Pinpoint the cell where the given text exists, returning its [x, y] midpoint coordinate. 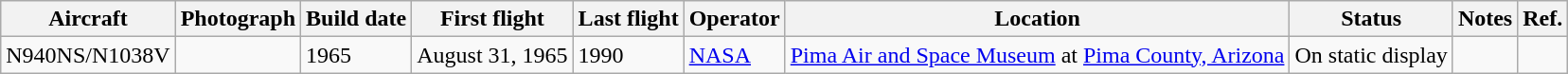
Operator [735, 19]
First flight [492, 19]
Aircraft [88, 19]
Last flight [629, 19]
Location [1038, 19]
Ref. [1543, 19]
August 31, 1965 [492, 55]
Build date [356, 19]
N940NS/N1038V [88, 55]
On static display [1371, 55]
Pima Air and Space Museum at Pima County, Arizona [1038, 55]
1965 [356, 55]
1990 [629, 55]
Photograph [238, 19]
Notes [1485, 19]
Status [1371, 19]
NASA [735, 55]
